Detect which cell encompasses the target text, then output its (X, Y) center coordinate. 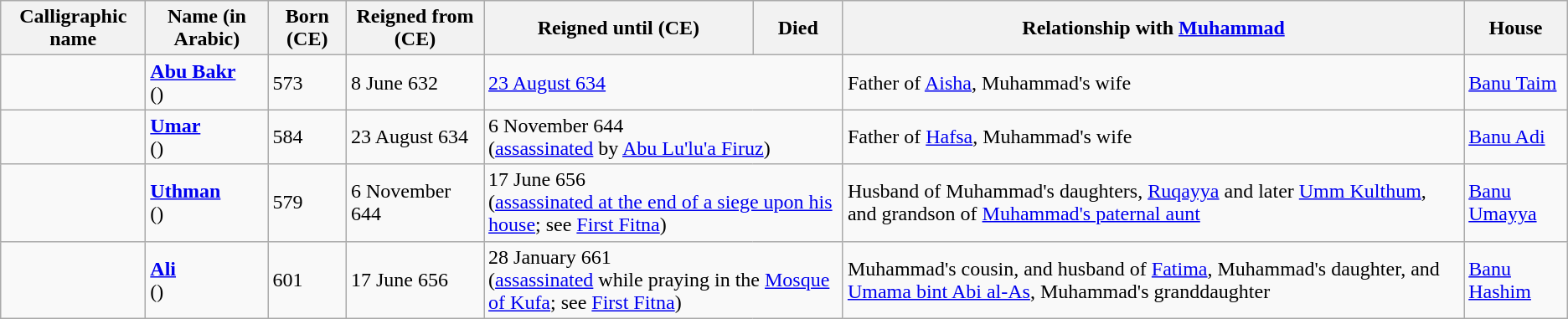
601 (307, 280)
Husband of Muhammad's daughters, Ruqayya and later Umm Kulthum, and grandson of Muhammad's paternal aunt (1153, 203)
House (1516, 28)
Muhammad's cousin, and husband of Fatima, Muhammad's daughter, and Umama bint Abi al-As, Muhammad's granddaughter (1153, 280)
Born (CE) (307, 28)
6 November 644(assassinated by Abu Lu'lu'a Firuz) (663, 137)
573 (307, 82)
Abu Bakr() (207, 82)
Uthman() (207, 203)
Banu Umayya (1516, 203)
Relationship with Muhammad (1153, 28)
584 (307, 137)
Banu Taim (1516, 82)
Umar() (207, 137)
Banu Hashim (1516, 280)
17 June 656(assassinated at the end of a siege upon his house; see First Fitna) (663, 203)
Father of Aisha, Muhammad's wife (1153, 82)
Died (797, 28)
Reigned until (CE) (619, 28)
Father of Hafsa, Muhammad's wife (1153, 137)
17 June 656 (415, 280)
28 January 661(assassinated while praying in the Mosque of Kufa; see First Fitna) (663, 280)
6 November 644 (415, 203)
Ali() (207, 280)
579 (307, 203)
Banu Adi (1516, 137)
Name (in Arabic) (207, 28)
8 June 632 (415, 82)
Reigned from (CE) (415, 28)
Calligraphic name (74, 28)
